From the cell containing the given text, extract its center point as [X, Y] coordinate. 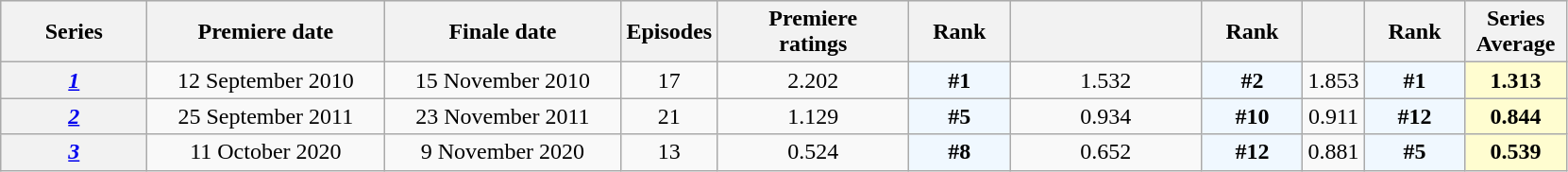
0.911 [1333, 116]
25 September 2011 [266, 116]
1.313 [1516, 80]
17 [669, 80]
21 [669, 116]
15 November 2010 [502, 80]
0.934 [1106, 116]
11 October 2020 [266, 152]
1.532 [1106, 80]
0.881 [1333, 152]
0.524 [814, 152]
Finale date [502, 32]
1.129 [814, 116]
Episodes [669, 32]
Premiereratings [814, 32]
2.202 [814, 80]
Series Average [1516, 32]
1 [74, 80]
#10 [1252, 116]
Premiere date [266, 32]
3 [74, 152]
9 November 2020 [502, 152]
12 September 2010 [266, 80]
Series [74, 32]
#2 [1252, 80]
#8 [959, 152]
13 [669, 152]
1.853 [1333, 80]
0.844 [1516, 116]
23 November 2011 [502, 116]
0.652 [1106, 152]
2 [74, 116]
0.539 [1516, 152]
